Search for the cell housing the specified text and yield its [x, y] center coordinate. 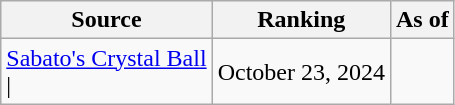
Ranking [301, 20]
Sabato's Crystal Ball| [106, 72]
October 23, 2024 [301, 72]
As of [422, 20]
Source [106, 20]
